Capture the cell that displays the provided text and extract its (X, Y) central coordinate. 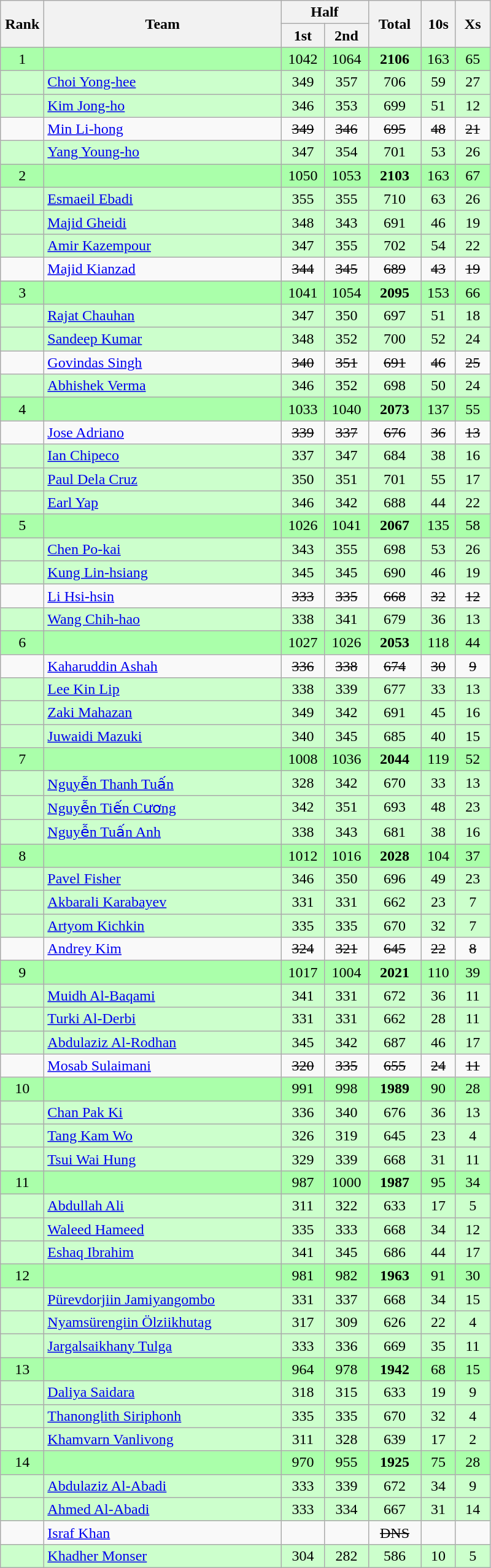
1008 (303, 759)
Pavel Fisher (163, 879)
2053 (395, 642)
655 (395, 1066)
2103 (395, 175)
987 (303, 1182)
Abhishek Verma (163, 386)
35 (438, 1346)
Jose Adriano (163, 432)
1012 (303, 856)
40 (438, 736)
Israf Khan (163, 1532)
1987 (395, 1182)
978 (346, 1369)
Esmaeil Ebadi (163, 199)
Jargalsaikhany Tulga (163, 1346)
Eshaq Ibrahim (163, 1253)
Ahmed Al-Abadi (163, 1509)
1925 (395, 1462)
309 (346, 1323)
3 (22, 293)
1989 (395, 1089)
1054 (346, 293)
702 (395, 245)
586 (395, 1556)
118 (438, 642)
Khamvarn Vanlivong (163, 1439)
982 (346, 1276)
1050 (303, 175)
Tang Kam Wo (163, 1136)
1942 (395, 1369)
21 (473, 129)
27 (473, 82)
2nd (346, 36)
Nyamsürengiin Ölziikhutag (163, 1323)
Nguyễn Thanh Tuấn (163, 783)
690 (395, 572)
Amir Kazempour (163, 245)
Kim Jong-ho (163, 106)
Andrey Kim (163, 949)
49 (438, 879)
Govindas Singh (163, 363)
324 (303, 949)
10s (438, 24)
110 (438, 972)
67 (473, 175)
1027 (303, 642)
43 (438, 269)
1st (303, 36)
39 (473, 972)
63 (438, 199)
2067 (395, 526)
54 (438, 245)
Artyom Kichkin (163, 926)
319 (346, 1136)
66 (473, 293)
Sandeep Kumar (163, 339)
2028 (395, 856)
137 (438, 409)
693 (395, 807)
Rank (22, 24)
1000 (346, 1182)
697 (395, 316)
334 (346, 1509)
119 (438, 759)
1963 (395, 1276)
135 (438, 526)
Pürevdorjiin Jamiyangombo (163, 1299)
Chan Pak Ki (163, 1112)
991 (303, 1089)
Half (325, 12)
2044 (395, 759)
Wang Chih-hao (163, 619)
6 (22, 642)
706 (395, 82)
322 (346, 1205)
681 (395, 832)
2095 (395, 293)
Abdullah Ali (163, 1205)
955 (346, 1462)
685 (395, 736)
Paul Dela Cruz (163, 479)
Chen Po-kai (163, 549)
998 (346, 1089)
Min Li-hong (163, 129)
317 (303, 1323)
1033 (303, 409)
Khadher Monser (163, 1556)
Daliya Saidara (163, 1393)
Yang Young-ho (163, 152)
686 (395, 1253)
282 (346, 1556)
Team (163, 24)
Thanonglith Siriphonh (163, 1416)
Muidh Al-Baqami (163, 996)
Turki Al-Derbi (163, 1019)
695 (395, 129)
669 (395, 1346)
75 (438, 1462)
18 (473, 316)
Zaki Mahazan (163, 713)
626 (395, 1323)
1 (22, 59)
710 (395, 199)
329 (303, 1159)
700 (395, 339)
1064 (346, 59)
320 (303, 1066)
59 (438, 82)
1042 (303, 59)
696 (395, 879)
357 (346, 82)
58 (473, 526)
1036 (346, 759)
639 (395, 1439)
677 (395, 690)
Lee Kin Lip (163, 690)
699 (395, 106)
Earl Yap (163, 502)
318 (303, 1393)
304 (303, 1556)
679 (395, 619)
25 (473, 363)
689 (395, 269)
153 (438, 293)
104 (438, 856)
1040 (346, 409)
Majid Kianzad (163, 269)
667 (395, 1509)
2021 (395, 972)
68 (438, 1369)
95 (438, 1182)
Nguyễn Tiến Cương (163, 807)
Abdulaziz Al-Abadi (163, 1486)
2073 (395, 409)
Li Hsi-hsin (163, 596)
321 (346, 949)
Ian Chipeco (163, 456)
344 (303, 269)
354 (346, 152)
1016 (346, 856)
688 (395, 502)
353 (346, 106)
Nguyễn Tuấn Anh (163, 832)
326 (303, 1136)
45 (438, 713)
Waleed Hameed (163, 1229)
91 (438, 1276)
Juwaidi Mazuki (163, 736)
2106 (395, 59)
964 (303, 1369)
50 (438, 386)
Mosab Sulaimani (163, 1066)
Kaharuddin Ashah (163, 666)
1017 (303, 972)
Kung Lin-hsiang (163, 572)
Majid Gheidi (163, 222)
970 (303, 1462)
674 (395, 666)
Xs (473, 24)
1053 (346, 175)
Total (395, 24)
981 (303, 1276)
DNS (395, 1532)
315 (346, 1393)
Choi Yong-hee (163, 82)
687 (395, 1042)
37 (473, 856)
Tsui Wai Hung (163, 1159)
Abdulaziz Al-Rodhan (163, 1042)
Rajat Chauhan (163, 316)
1004 (346, 972)
Akbarali Karabayev (163, 902)
90 (438, 1089)
65 (473, 59)
684 (395, 456)
